Provide the [x, y] coordinate of the cell's center where the given text is located.  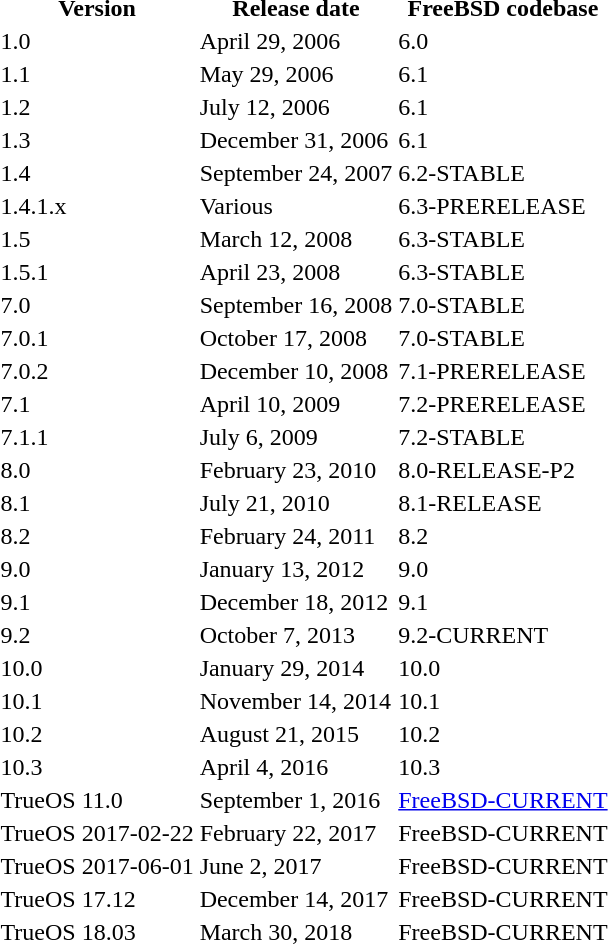
April 29, 2006 [296, 41]
February 24, 2011 [296, 536]
May 29, 2006 [296, 74]
August 21, 2015 [296, 734]
September 16, 2008 [296, 305]
December 18, 2012 [296, 602]
February 22, 2017 [296, 833]
March 12, 2008 [296, 239]
April 4, 2016 [296, 767]
April 10, 2009 [296, 404]
February 23, 2010 [296, 470]
Various [296, 206]
October 7, 2013 [296, 635]
September 24, 2007 [296, 173]
April 23, 2008 [296, 272]
July 21, 2010 [296, 503]
January 13, 2012 [296, 569]
July 6, 2009 [296, 437]
October 17, 2008 [296, 338]
September 1, 2016 [296, 800]
December 14, 2017 [296, 899]
January 29, 2014 [296, 668]
December 31, 2006 [296, 140]
June 2, 2017 [296, 866]
July 12, 2006 [296, 107]
November 14, 2014 [296, 701]
December 10, 2008 [296, 371]
